Extract the (x, y) coordinate from the center of the cell holding the provided text.  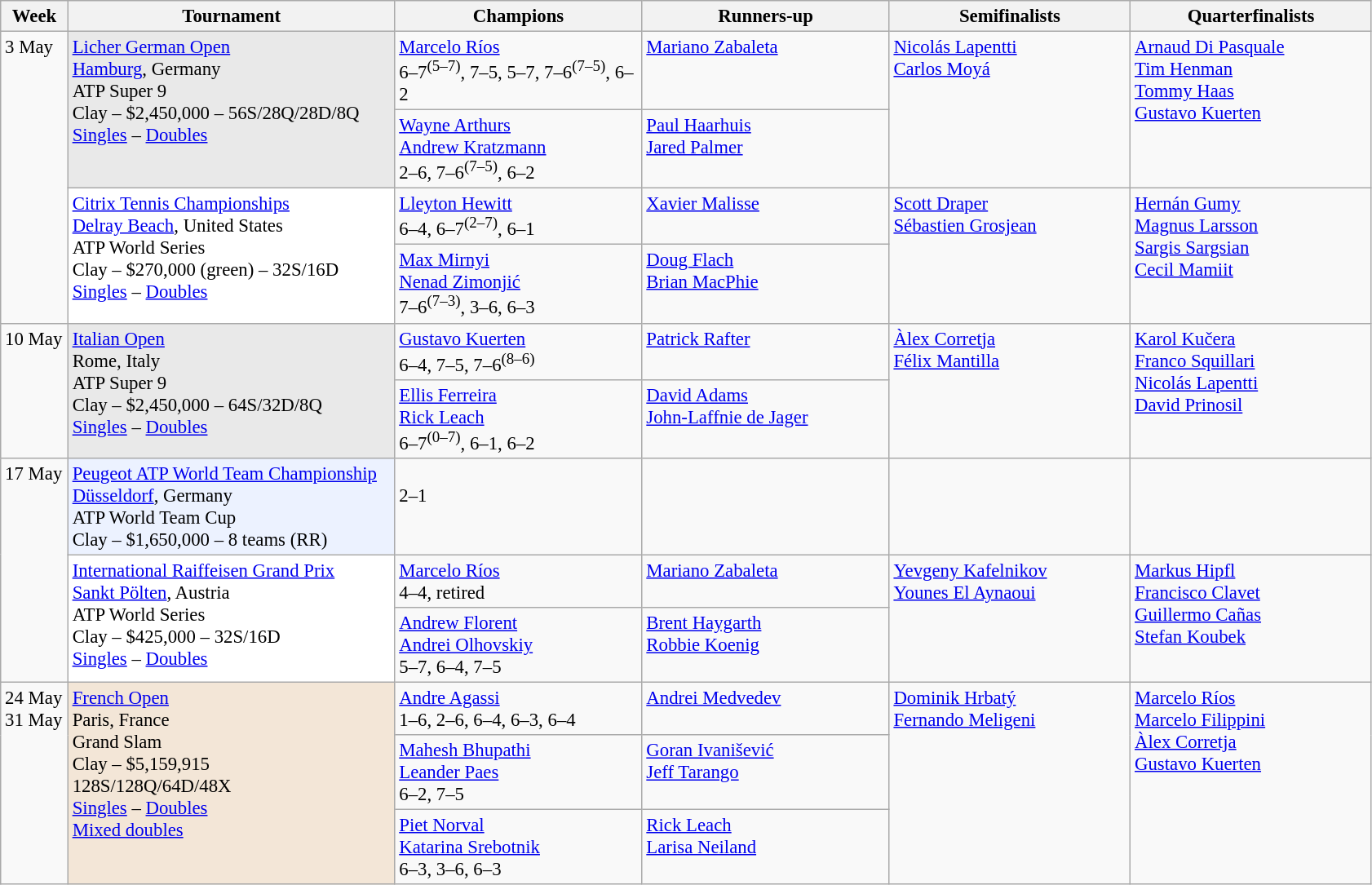
2–1 (519, 507)
Quarterfinalists (1251, 16)
Andre Agassi1–6, 2–6, 6–4, 6–3, 6–4 (519, 708)
Wayne Arthurs Andrew Kratzmann2–6, 7–6(7–5), 6–2 (519, 149)
Nicolás Lapentti Carlos Moyá (1010, 110)
French Open Paris, FranceGrand SlamClay – $5,159,915128S/128Q/64D/48XSingles – Doubles Mixed doubles (232, 783)
Italian Open Rome, ItalyATP Super 9Clay – $2,450,000 – 64S/32D/8QSingles – Doubles (232, 390)
Week (34, 16)
International Raiffeisen Grand Prix Sankt Pölten, AustriaATP World SeriesClay – $425,000 – 32S/16DSingles – Doubles (232, 618)
David Adams John-Laffnie de Jager (765, 418)
Yevgeny Kafelnikov Younes El Aynaoui (1010, 618)
Licher German OpenHamburg, GermanyATP Super 9Clay – $2,450,000 – 56S/28Q/28D/8QSingles – Doubles (232, 110)
Markus Hipfl Francisco Clavet Guillermo Cañas Stefan Koubek (1251, 618)
Brent Haygarth Robbie Koenig (765, 645)
Àlex Corretja Félix Mantilla (1010, 390)
Scott Draper Sébastien Grosjean (1010, 256)
24 May31 May (34, 783)
Citrix Tennis Championships Delray Beach, United StatesATP World SeriesClay – $270,000 (green) – 32S/16DSingles – Doubles (232, 256)
Peugeot ATP World Team Championship Düsseldorf, GermanyATP World Team CupClay – $1,650,000 – 8 teams (RR) (232, 507)
Xavier Malisse (765, 217)
Hernán Gumy Magnus Larsson Sargis Sargsian Cecil Mamiit (1251, 256)
Dominik Hrbatý Fernando Meligeni (1010, 783)
Arnaud Di Pasquale Tim Henman Tommy Haas Gustavo Kuerten (1251, 110)
Marcelo Ríos Marcelo Filippini Àlex Corretja Gustavo Kuerten (1251, 783)
Piet Norval Katarina Srebotnik6–3, 3–6, 6–3 (519, 847)
Andrei Medvedev (765, 708)
Andrew Florent Andrei Olhovskiy5–7, 6–4, 7–5 (519, 645)
3 May (34, 178)
Mahesh Bhupathi Leander Paes6–2, 7–5 (519, 772)
10 May (34, 390)
Lleyton Hewitt6–4, 6–7(2–7), 6–1 (519, 217)
Gustavo Kuerten6–4, 7–5, 7–6(8–6) (519, 351)
Tournament (232, 16)
17 May (34, 571)
Paul Haarhuis Jared Palmer (765, 149)
Champions (519, 16)
Semifinalists (1010, 16)
Doug Flach Brian MacPhie (765, 284)
Ellis Ferreira Rick Leach6–7(0–7), 6–1, 6–2 (519, 418)
Runners-up (765, 16)
Marcelo Ríos4–4, retired (519, 581)
Max Mirnyi Nenad Zimonjić7–6(7–3), 3–6, 6–3 (519, 284)
Patrick Rafter (765, 351)
Marcelo Ríos6–7(5–7), 7–5, 5–7, 7–6(7–5), 6–2 (519, 71)
Goran Ivanišević Jeff Tarango (765, 772)
Rick Leach Larisa Neiland (765, 847)
Karol Kučera Franco Squillari Nicolás Lapentti David Prinosil (1251, 390)
